Locate the cell with the specified text and output its [x, y] center coordinate. 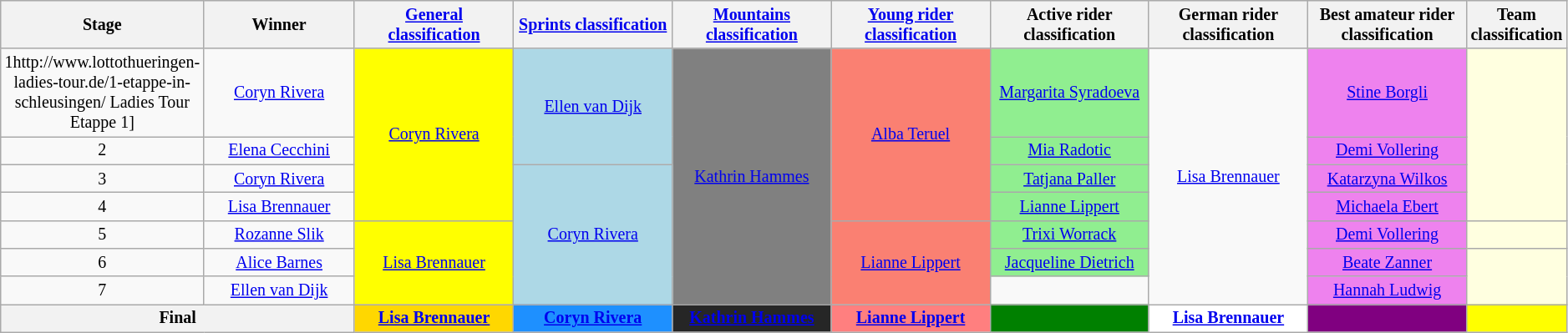
Alice Barnes [279, 262]
2 [102, 150]
Hannah Ludwig [1387, 290]
6 [102, 262]
German rider classification [1228, 25]
7 [102, 290]
Team classification [1517, 25]
1http://www.lottothueringen-ladies-tour.de/1-etappe-in-schleusingen/ Ladies Tour Etappe 1] [102, 93]
Katarzyna Wilkos [1387, 179]
Sprints classification [593, 25]
Tatjana Paller [1069, 179]
Michaela Ebert [1387, 207]
Jacqueline Dietrich [1069, 262]
Trixi Worrack [1069, 234]
5 [102, 234]
Mountains classification [752, 25]
Stage [102, 25]
Alba Teruel [911, 135]
Beate Zanner [1387, 262]
Active rider classification [1069, 25]
General classification [434, 25]
3 [102, 179]
Margarita Syradoeva [1069, 93]
Young rider classification [911, 25]
Winner [279, 25]
Elena Cecchini [279, 150]
Rozanne Slik [279, 234]
4 [102, 207]
Mia Radotic [1069, 150]
Stine Borgli [1387, 93]
Best amateur rider classification [1387, 25]
Final [178, 319]
